Determine the [X, Y] coordinate at the center of the cell enclosing the given text.  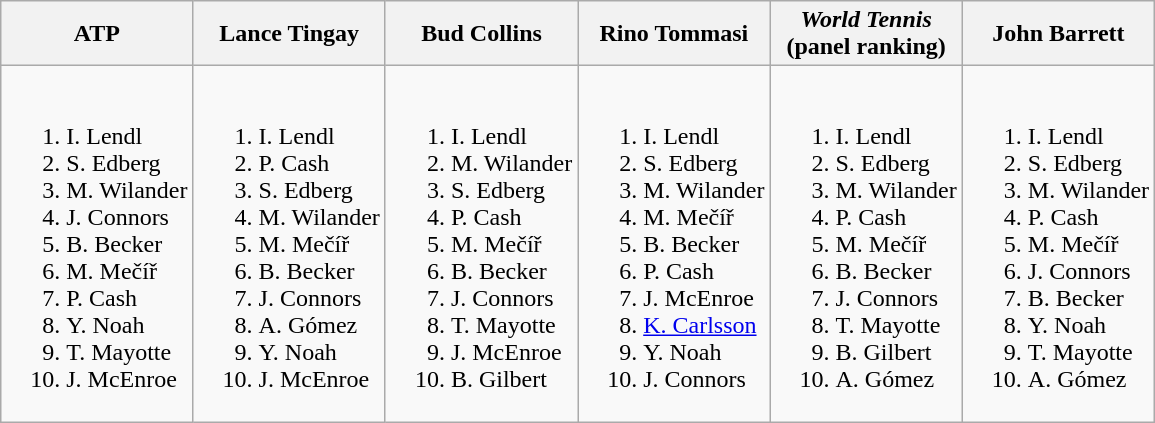
I. Lendl S. Edberg M. Wilander M. Mečíř B. Becker P. Cash J. McEnroe K. Carlsson Y. Noah J. Connors [674, 244]
Rino Tommasi [674, 34]
I. Lendl M. Wilander S. Edberg P. Cash M. Mečíř B. Becker J. Connors T. Mayotte J. McEnroe B. Gilbert [481, 244]
I. Lendl S. Edberg M. Wilander P. Cash M. Mečíř J. Connors B. Becker Y. Noah T. Mayotte A. Gómez [1058, 244]
World Tennis(panel ranking) [866, 34]
John Barrett [1058, 34]
Bud Collins [481, 34]
ATP [97, 34]
I. Lendl S. Edberg M. Wilander J. Connors B. Becker M. Mečíř P. Cash Y. Noah T. Mayotte J. McEnroe [97, 244]
Lance Tingay [289, 34]
I. Lendl S. Edberg M. Wilander P. Cash M. Mečíř B. Becker J. Connors T. Mayotte B. Gilbert A. Gómez [866, 244]
I. Lendl P. Cash S. Edberg M. Wilander M. Mečíř B. Becker J. Connors A. Gómez Y. Noah J. McEnroe [289, 244]
